Locate the cell with the specified text and output its (X, Y) center coordinate. 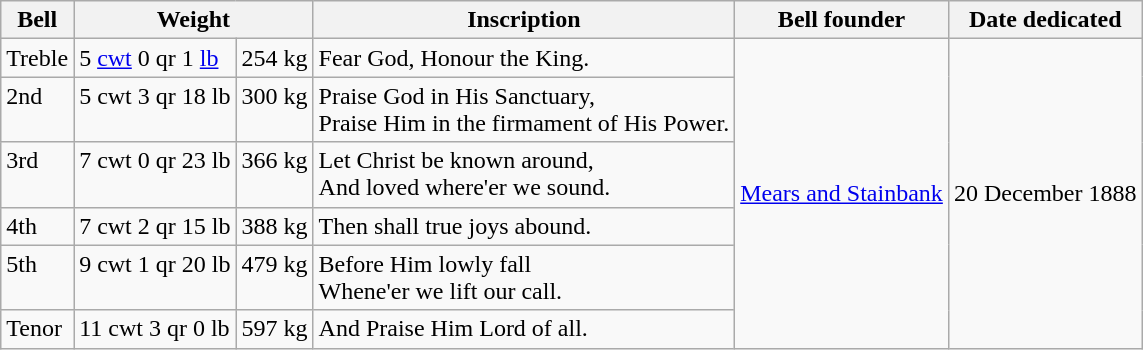
7 cwt 0 qr 23 lb (155, 174)
300 kg (274, 110)
Date dedicated (1045, 20)
Bell founder (842, 20)
366 kg (274, 174)
Inscription (524, 20)
And Praise Him Lord of all. (524, 329)
Weight (194, 20)
20 December 1888 (1045, 194)
Fear God, Honour the King. (524, 58)
9 cwt 1 qr 20 lb (155, 278)
254 kg (274, 58)
Mears and Stainbank (842, 194)
Let Christ be known around,And loved where'er we sound. (524, 174)
479 kg (274, 278)
Bell (38, 20)
7 cwt 2 qr 15 lb (155, 226)
4th (38, 226)
5 cwt 0 qr 1 lb (155, 58)
Before Him lowly fallWhene'er we lift our call. (524, 278)
597 kg (274, 329)
388 kg (274, 226)
Treble (38, 58)
5th (38, 278)
Praise God in His Sanctuary,Praise Him in the firmament of His Power. (524, 110)
Then shall true joys abound. (524, 226)
5 cwt 3 qr 18 lb (155, 110)
2nd (38, 110)
Tenor (38, 329)
11 cwt 3 qr 0 lb (155, 329)
3rd (38, 174)
